Determine the (x, y) coordinate at the center of the cell enclosing the given text.  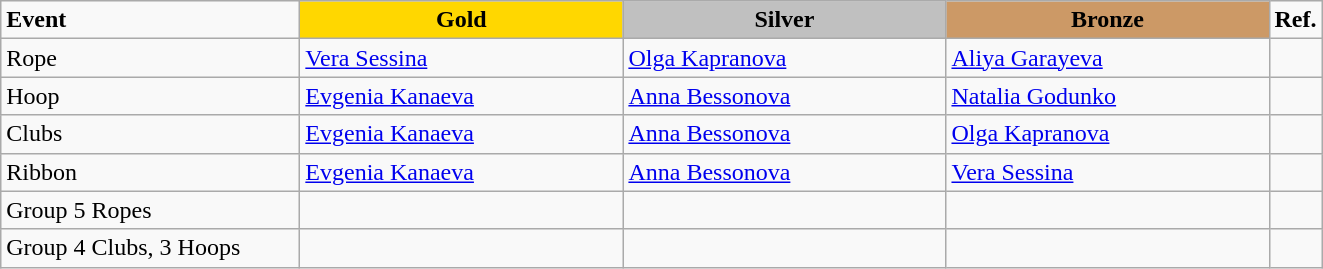
Event (150, 20)
Natalia Godunko (1108, 96)
Clubs (150, 134)
Ribbon (150, 172)
Silver (784, 20)
Group 5 Ropes (150, 210)
Rope (150, 58)
Aliya Garayeva (1108, 58)
Ref. (1296, 20)
Gold (462, 20)
Bronze (1108, 20)
Group 4 Clubs, 3 Hoops (150, 248)
Hoop (150, 96)
